Search for the cell housing the specified text and yield its [X, Y] center coordinate. 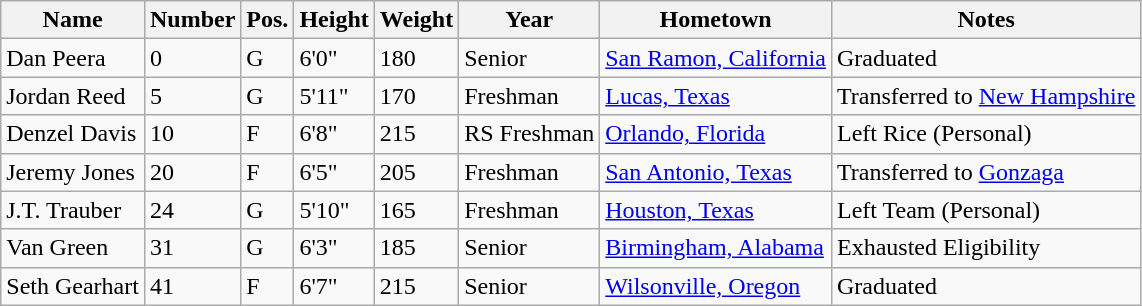
6'0" [334, 58]
185 [416, 248]
180 [416, 58]
Pos. [268, 20]
Name [73, 20]
Wilsonville, Oregon [716, 286]
24 [192, 210]
6'5" [334, 172]
San Ramon, California [716, 58]
205 [416, 172]
6'8" [334, 134]
Weight [416, 20]
5'10" [334, 210]
Notes [986, 20]
San Antonio, Texas [716, 172]
Seth Gearhart [73, 286]
20 [192, 172]
Transferred to Gonzaga [986, 172]
J.T. Trauber [73, 210]
RS Freshman [530, 134]
170 [416, 96]
Exhausted Eligibility [986, 248]
41 [192, 286]
Birmingham, Alabama [716, 248]
Height [334, 20]
0 [192, 58]
Dan Peera [73, 58]
165 [416, 210]
5 [192, 96]
Orlando, Florida [716, 134]
5'11" [334, 96]
Lucas, Texas [716, 96]
Year [530, 20]
Left Team (Personal) [986, 210]
Jeremy Jones [73, 172]
31 [192, 248]
Number [192, 20]
Jordan Reed [73, 96]
Hometown [716, 20]
Transferred to New Hampshire [986, 96]
Denzel Davis [73, 134]
Houston, Texas [716, 210]
10 [192, 134]
6'3" [334, 248]
Left Rice (Personal) [986, 134]
Van Green [73, 248]
6'7" [334, 286]
